Return (x, y) of the center of cell containing provided text 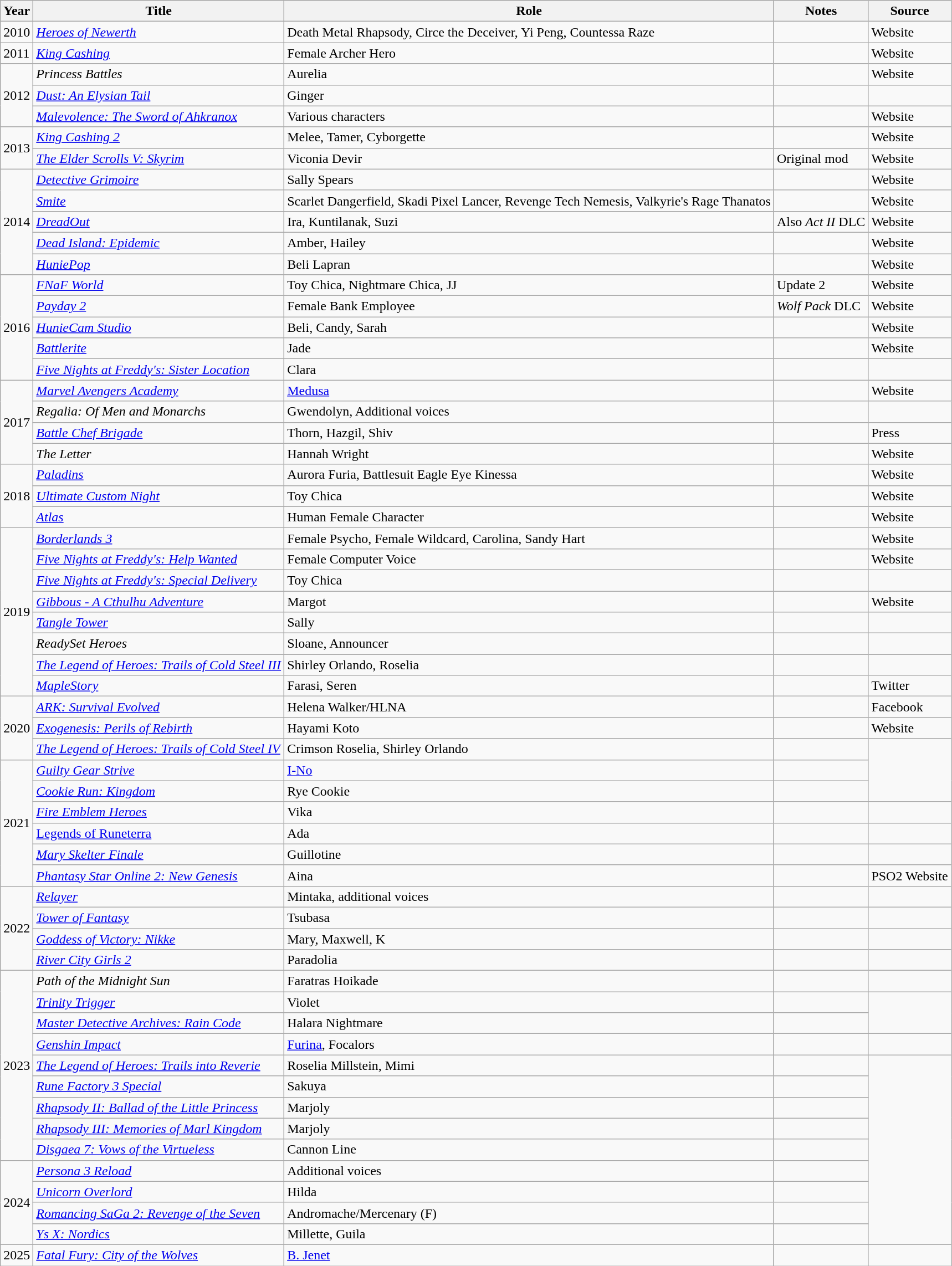
Vika (529, 812)
The Legend of Heroes: Trails into Reverie (158, 1065)
Guillotine (529, 854)
King Cashing (158, 53)
MapleStory (158, 686)
2022 (17, 928)
Exogenesis: Perils of Rebirth (158, 728)
2025 (17, 1255)
Faratras Hoikade (529, 981)
Medusa (529, 391)
2021 (17, 823)
Role (529, 11)
Fatal Fury: City of the Wolves (158, 1255)
Andromache/Mercenary (F) (529, 1213)
Paradolia (529, 960)
River City Girls 2 (158, 960)
Margot (529, 601)
I-No (529, 770)
PSO2 Website (910, 875)
The Legend of Heroes: Trails of Cold Steel IV (158, 749)
Heroes of Newerth (158, 32)
Halara Nightmare (529, 1023)
Detective Grimoire (158, 180)
ARK: Survival Evolved (158, 707)
Gwendolyn, Additional voices (529, 412)
Source (910, 11)
2010 (17, 32)
Amber, Hailey (529, 243)
Legends of Runeterra (158, 833)
Cannon Line (529, 1150)
HunieCam Studio (158, 327)
Princess Battles (158, 74)
Female Psycho, Female Wildcard, Carolina, Sandy Hart (529, 538)
Additional voices (529, 1171)
The Legend of Heroes: Trails of Cold Steel III (158, 665)
Mary, Maxwell, K (529, 939)
Disgaea 7: Vows of the Virtueless (158, 1150)
Mary Skelter Finale (158, 854)
Clara (529, 370)
Hilda (529, 1192)
Toy Chica, Nightmare Chica, JJ (529, 285)
Wolf Pack DLC (821, 306)
Ira, Kuntilanak, Suzi (529, 222)
Year (17, 11)
Aina (529, 875)
Sally (529, 623)
King Cashing 2 (158, 137)
Tsubasa (529, 918)
Ys X: Nordics (158, 1234)
Smite (158, 201)
Mintaka, additional voices (529, 896)
Human Female Character (529, 517)
Rhapsody III: Memories of Marl Kingdom (158, 1129)
Original mod (821, 158)
Update 2 (821, 285)
Cookie Run: Kingdom (158, 791)
Female Computer Voice (529, 559)
Furina, Focalors (529, 1044)
Roselia Millstein, Mimi (529, 1065)
Helena Walker/HLNA (529, 707)
Beli, Candy, Sarah (529, 327)
Also Act II DLC (821, 222)
Melee, Tamer, Cyborgette (529, 137)
2014 (17, 222)
Battle Chef Brigade (158, 433)
Scarlet Dangerfield, Skadi Pixel Lancer, Revenge Tech Nemesis, Valkyrie's Rage Thanatos (529, 201)
B. Jenet (529, 1255)
Sloane, Announcer (529, 644)
Genshin Impact (158, 1044)
2013 (17, 148)
Unicorn Overlord (158, 1192)
Guilty Gear Strive (158, 770)
Press (910, 433)
Hannah Wright (529, 454)
Paladins (158, 475)
The Elder Scrolls V: Skyrim (158, 158)
Sally Spears (529, 180)
2023 (17, 1066)
Ultimate Custom Night (158, 496)
Master Detective Archives: Rain Code (158, 1023)
Relayer (158, 896)
Regalia: Of Men and Monarchs (158, 412)
Malevolence: The Sword of Ahkranox (158, 116)
2016 (17, 327)
Millette, Guila (529, 1234)
Crimson Roselia, Shirley Orlando (529, 749)
The Letter (158, 454)
Tangle Tower (158, 623)
Dust: An Elysian Tail (158, 95)
Aurelia (529, 74)
2011 (17, 53)
Atlas (158, 517)
Twitter (910, 686)
Phantasy Star Online 2: New Genesis (158, 875)
Rhapsody II: Ballad of the Little Princess (158, 1108)
Facebook (910, 707)
Dead Island: Epidemic (158, 243)
Trinity Trigger (158, 1002)
Ada (529, 833)
Aurora Furia, Battlesuit Eagle Eye Kinessa (529, 475)
Gibbous - A Cthulhu Adventure (158, 601)
Path of the Midnight Sun (158, 981)
Romancing SaGa 2: Revenge of the Seven (158, 1213)
Violet (529, 1002)
Farasi, Seren (529, 686)
Borderlands 3 (158, 538)
Persona 3 Reload (158, 1171)
Sakuya (529, 1086)
Thorn, Hazgil, Shiv (529, 433)
Five Nights at Freddy's: Help Wanted (158, 559)
2017 (17, 422)
2012 (17, 95)
Shirley Orlando, Roselia (529, 665)
DreadOut (158, 222)
Female Bank Employee (529, 306)
Five Nights at Freddy's: Special Delivery (158, 580)
Death Metal Rhapsody, Circe the Deceiver, Yi Peng, Countessa Raze (529, 32)
Beli Lapran (529, 264)
FNaF World (158, 285)
Rye Cookie (529, 791)
2024 (17, 1202)
Fire Emblem Heroes (158, 812)
2019 (17, 612)
Notes (821, 11)
Various characters (529, 116)
Rune Factory 3 Special (158, 1086)
ReadySet Heroes (158, 644)
Ginger (529, 95)
2020 (17, 728)
Female Archer Hero (529, 53)
2018 (17, 496)
Title (158, 11)
Goddess of Victory: Nikke (158, 939)
Marvel Avengers Academy (158, 391)
HuniePop (158, 264)
Hayami Koto (529, 728)
Battlerite (158, 348)
Jade (529, 348)
Viconia Devir (529, 158)
Five Nights at Freddy's: Sister Location (158, 370)
Tower of Fantasy (158, 918)
Payday 2 (158, 306)
